Capture the cell that displays the provided text and extract its [x, y] central coordinate. 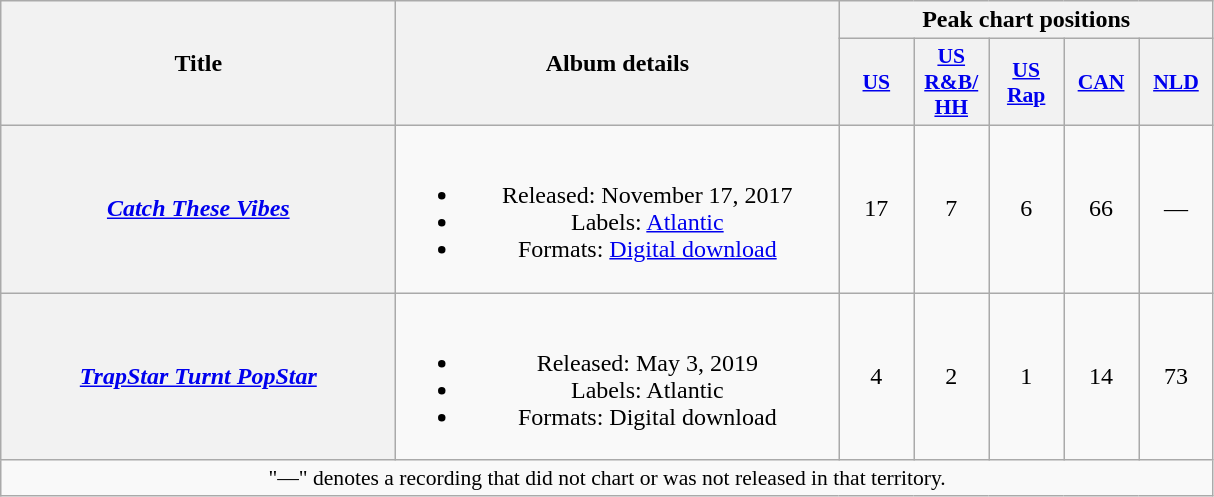
4 [876, 376]
Released: May 3, 2019Labels: AtlanticFormats: Digital download [618, 376]
— [1176, 208]
US R&B/HH [952, 82]
CAN [1102, 82]
7 [952, 208]
USRap [1026, 82]
TrapStar Turnt PopStar [198, 376]
Peak chart positions [1026, 20]
US [876, 82]
17 [876, 208]
6 [1026, 208]
Catch These Vibes [198, 208]
Album details [618, 64]
66 [1102, 208]
1 [1026, 376]
Title [198, 64]
14 [1102, 376]
Released: November 17, 2017Labels: AtlanticFormats: Digital download [618, 208]
73 [1176, 376]
"—" denotes a recording that did not chart or was not released in that territory. [608, 478]
NLD [1176, 82]
2 [952, 376]
